Detect which cell encompasses the target text, then output its (X, Y) center coordinate. 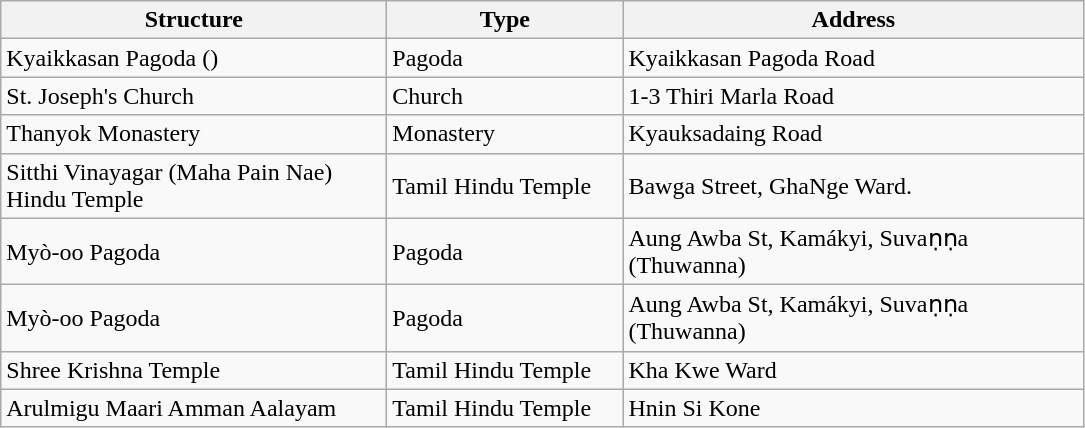
Kha Kwe Ward (854, 370)
Kyaikkasan Pagoda () (194, 58)
Shree Krishna Temple (194, 370)
Church (505, 96)
Bawga Street, GhaNge Ward. (854, 186)
Address (854, 20)
Arulmigu Maari Amman Aalayam (194, 408)
Monastery (505, 134)
Type (505, 20)
Kyauksadaing Road (854, 134)
Sitthi Vinayagar (Maha Pain Nae) Hindu Temple (194, 186)
Kyaikkasan Pagoda Road (854, 58)
Structure (194, 20)
Hnin Si Kone (854, 408)
St. Joseph's Church (194, 96)
Thanyok Monastery (194, 134)
1-3 Thiri Marla Road (854, 96)
